Scan for the cell matching the given text and deliver its [x, y] coordinate at center. 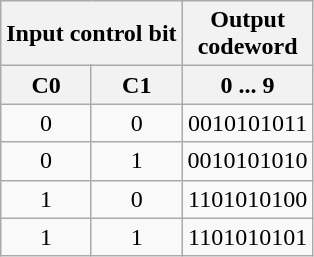
0 ... 9 [248, 85]
Input control bit [92, 34]
1101010100 [248, 199]
0010101010 [248, 161]
0010101011 [248, 123]
Outputcodeword [248, 34]
C0 [46, 85]
1101010101 [248, 237]
C1 [136, 85]
